Provide the (X, Y) coordinate of the cell's center where the given text is located.  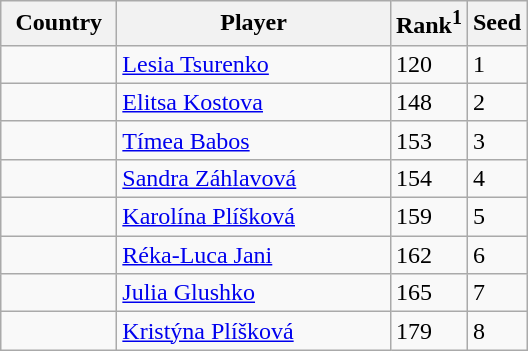
162 (428, 255)
8 (496, 331)
Kristýna Plíšková (254, 331)
154 (428, 178)
Country (59, 24)
3 (496, 140)
120 (428, 64)
153 (428, 140)
Player (254, 24)
4 (496, 178)
7 (496, 293)
Karolína Plíšková (254, 217)
Réka-Luca Jani (254, 255)
1 (496, 64)
6 (496, 255)
179 (428, 331)
159 (428, 217)
148 (428, 102)
Elitsa Kostova (254, 102)
Lesia Tsurenko (254, 64)
2 (496, 102)
Julia Glushko (254, 293)
Tímea Babos (254, 140)
5 (496, 217)
165 (428, 293)
Sandra Záhlavová (254, 178)
Seed (496, 24)
Rank1 (428, 24)
